Find where the given text appears and provide that cell's center as [X, Y] coordinate. 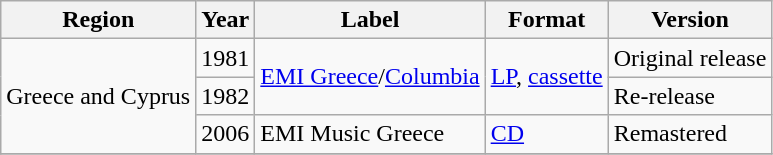
Region [98, 20]
Original release [690, 58]
1981 [226, 58]
Greece and Cyprus [98, 96]
LP, cassette [546, 77]
Label [370, 20]
EMI Greece/Columbia [370, 77]
Remastered [690, 134]
CD [546, 134]
1982 [226, 96]
Version [690, 20]
Year [226, 20]
Format [546, 20]
EMI Music Greece [370, 134]
2006 [226, 134]
Re-release [690, 96]
